Pinpoint the cell where the given text exists, returning its (X, Y) midpoint coordinate. 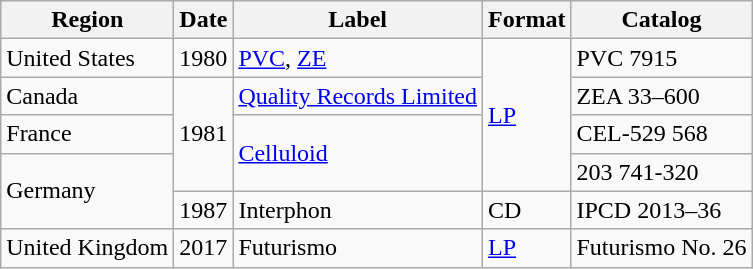
1987 (204, 210)
Celluloid (358, 153)
Futurismo No. 26 (662, 248)
203 741-320 (662, 172)
United States (88, 58)
France (88, 134)
1981 (204, 134)
United Kingdom (88, 248)
Date (204, 20)
CEL-529 568 (662, 134)
Germany (88, 191)
Quality Records Limited (358, 96)
IPCD 2013–36 (662, 210)
Region (88, 20)
Canada (88, 96)
Format (527, 20)
CD (527, 210)
Interphon (358, 210)
Catalog (662, 20)
PVC, ZE (358, 58)
Label (358, 20)
Futurismo (358, 248)
ZEA 33–600 (662, 96)
PVC 7915 (662, 58)
1980 (204, 58)
2017 (204, 248)
